Scan for the cell matching the given text and deliver its (x, y) coordinate at center. 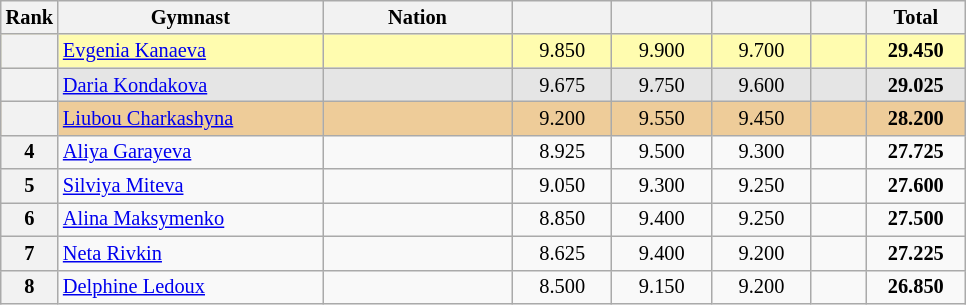
27.225 (916, 253)
Nation (418, 17)
9.850 (562, 51)
27.500 (916, 219)
8.925 (562, 152)
Total (916, 17)
9.900 (662, 51)
Rank (30, 17)
29.025 (916, 85)
Delphine Ledoux (190, 287)
9.600 (762, 85)
9.450 (762, 118)
9.050 (562, 186)
5 (30, 186)
Aliya Garayeva (190, 152)
9.700 (762, 51)
8.625 (562, 253)
9.500 (662, 152)
Alina Maksymenko (190, 219)
Neta Rivkin (190, 253)
4 (30, 152)
8.500 (562, 287)
Gymnast (190, 17)
26.850 (916, 287)
27.725 (916, 152)
27.600 (916, 186)
9.150 (662, 287)
Liubou Charkashyna (190, 118)
Silviya Miteva (190, 186)
6 (30, 219)
9.550 (662, 118)
9.750 (662, 85)
Daria Kondakova (190, 85)
Evgenia Kanaeva (190, 51)
28.200 (916, 118)
29.450 (916, 51)
9.675 (562, 85)
8 (30, 287)
7 (30, 253)
8.850 (562, 219)
